Determine the (x, y) coordinate at the center of the cell enclosing the given text.  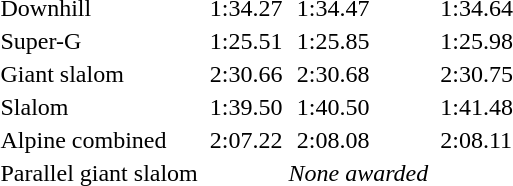
1:25.85 (362, 41)
1:25.51 (246, 41)
1:39.50 (246, 107)
2:08.08 (362, 140)
1:40.50 (362, 107)
2:30.66 (246, 74)
2:07.22 (246, 140)
2:30.68 (362, 74)
